From the cell containing the given text, extract its center point as [X, Y] coordinate. 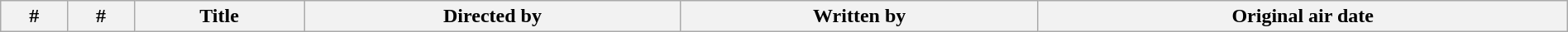
Directed by [493, 16]
Written by [859, 16]
Title [218, 16]
Original air date [1303, 16]
